From the cell containing the given text, extract its center point as [X, Y] coordinate. 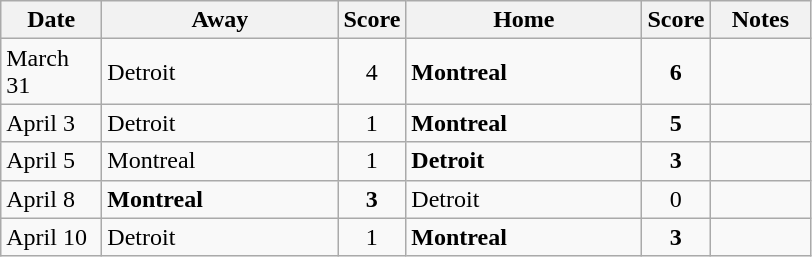
April 5 [52, 161]
Date [52, 20]
5 [676, 123]
Away [220, 20]
4 [372, 72]
Home [524, 20]
April 8 [52, 199]
March 31 [52, 72]
0 [676, 199]
Notes [760, 20]
April 10 [52, 237]
April 3 [52, 123]
6 [676, 72]
